Scan for the cell matching the given text and deliver its (X, Y) coordinate at center. 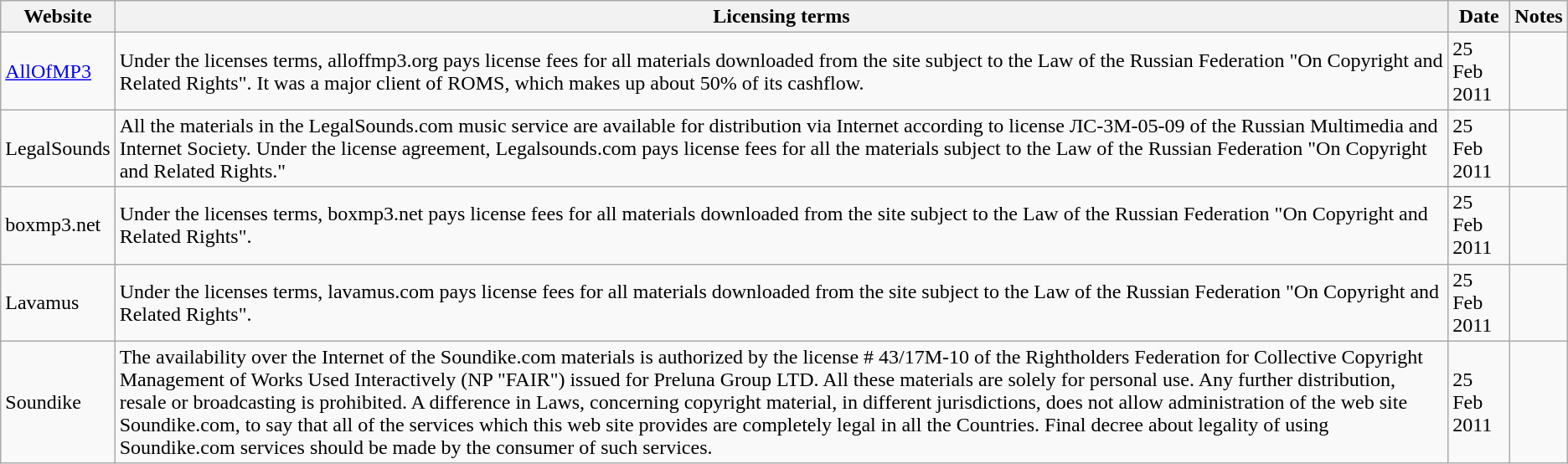
boxmp3.net (58, 225)
AllOfMP3 (58, 71)
Licensing terms (781, 17)
Notes (1539, 17)
Lavamus (58, 302)
Website (58, 17)
Date (1479, 17)
Soundike (58, 402)
LegalSounds (58, 148)
